Find where the given text appears and provide that cell's center as (X, Y) coordinate. 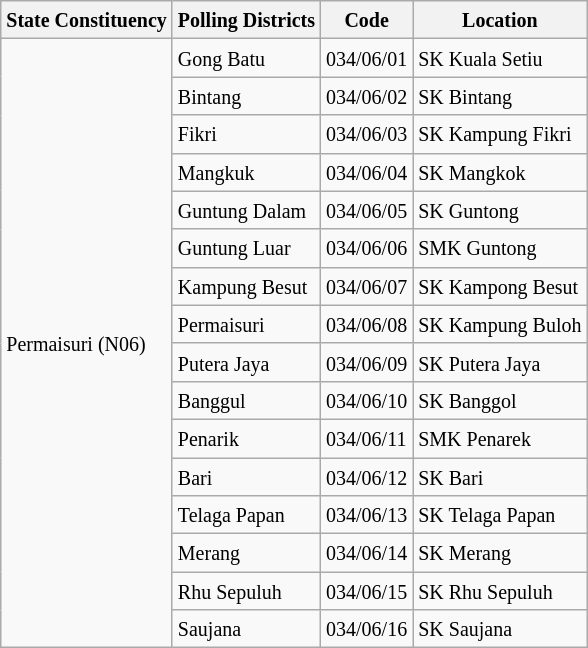
034/06/12 (367, 477)
SK Kampong Besut (500, 286)
Putera Jaya (246, 362)
SK Bintang (500, 96)
Code (367, 20)
SK Saujana (500, 629)
034/06/13 (367, 515)
034/06/11 (367, 438)
034/06/07 (367, 286)
Gong Batu (246, 58)
SK Merang (500, 553)
Saujana (246, 629)
State Constituency (87, 20)
SMK Guntong (500, 248)
034/06/15 (367, 591)
SK Mangkok (500, 172)
034/06/10 (367, 400)
SK Kampung Fikri (500, 134)
034/06/06 (367, 248)
Merang (246, 553)
SMK Penarek (500, 438)
SK Putera Jaya (500, 362)
034/06/03 (367, 134)
Permaisuri (246, 324)
Guntung Luar (246, 248)
SK Kuala Setiu (500, 58)
034/06/01 (367, 58)
034/06/04 (367, 172)
Penarik (246, 438)
Rhu Sepuluh (246, 591)
SK Rhu Sepuluh (500, 591)
Bari (246, 477)
034/06/14 (367, 553)
Polling Districts (246, 20)
SK Telaga Papan (500, 515)
Banggul (246, 400)
034/06/02 (367, 96)
034/06/05 (367, 210)
Guntung Dalam (246, 210)
Telaga Papan (246, 515)
Kampung Besut (246, 286)
Fikri (246, 134)
SK Kampung Buloh (500, 324)
Mangkuk (246, 172)
SK Guntong (500, 210)
Permaisuri (N06) (87, 344)
034/06/08 (367, 324)
034/06/09 (367, 362)
SK Bari (500, 477)
Bintang (246, 96)
034/06/16 (367, 629)
SK Banggol (500, 400)
Location (500, 20)
